Detect which cell encompasses the target text, then output its (x, y) center coordinate. 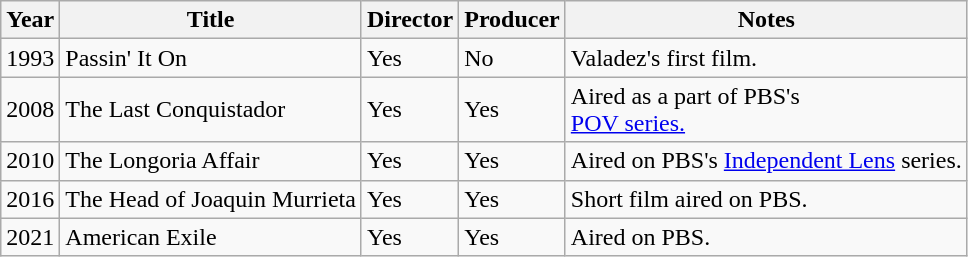
Producer (512, 20)
Title (211, 20)
2021 (30, 237)
1993 (30, 58)
American Exile (211, 237)
2008 (30, 110)
Valadez's first film. (766, 58)
Notes (766, 20)
Aired on PBS's Independent Lens series. (766, 161)
Director (410, 20)
Aired on PBS. (766, 237)
Passin' It On (211, 58)
Year (30, 20)
No (512, 58)
Short film aired on PBS. (766, 199)
The Head of Joaquin Murrieta (211, 199)
The Last Conquistador (211, 110)
2016 (30, 199)
The Longoria Affair (211, 161)
Aired as a part of PBS'sPOV series. (766, 110)
2010 (30, 161)
